Pinpoint the cell where the given text exists, returning its (X, Y) midpoint coordinate. 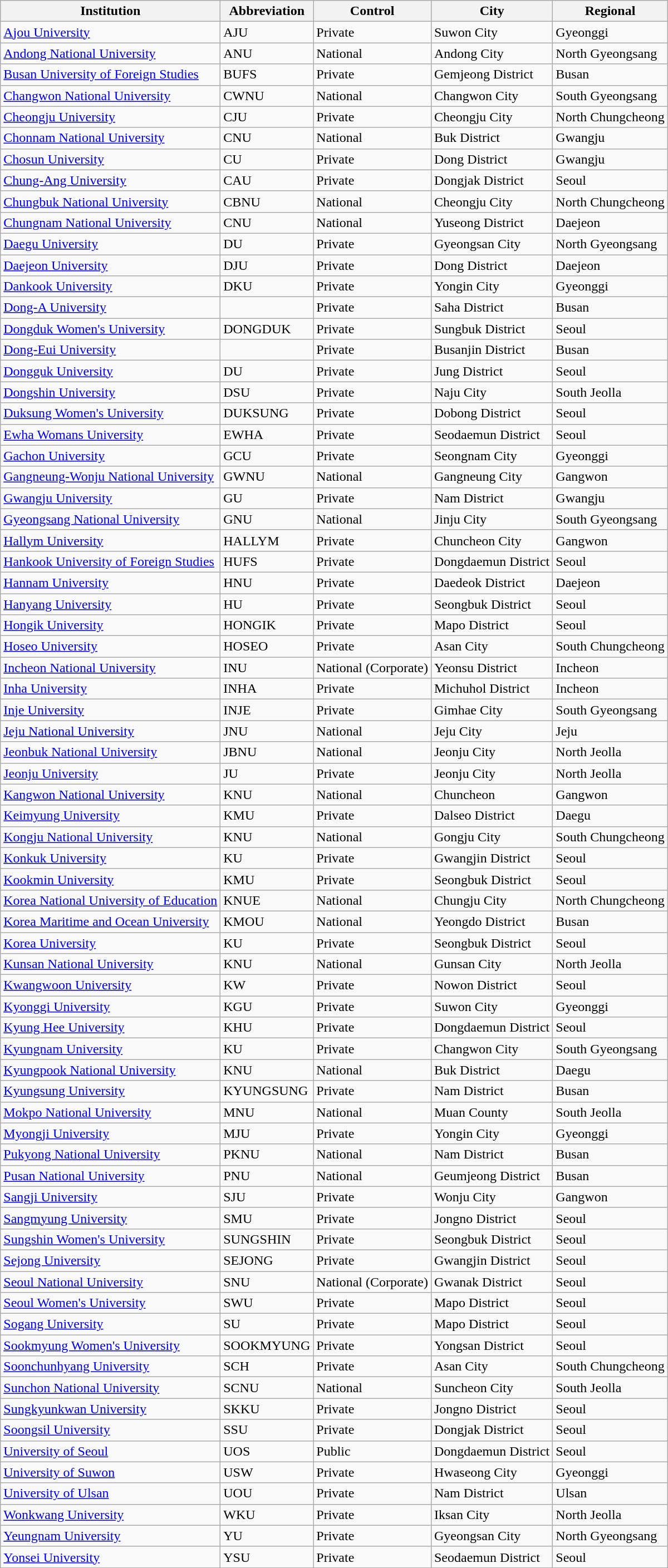
INU (267, 668)
WKU (267, 1515)
Busanjin District (492, 350)
Sungbuk District (492, 329)
Soonchunhyang University (110, 1367)
Sangji University (110, 1197)
Chuncheon (492, 795)
CBNU (267, 201)
Nowon District (492, 985)
GWNU (267, 477)
Chung-Ang University (110, 180)
Andong National University (110, 53)
Andong City (492, 53)
SKKU (267, 1409)
Yuseong District (492, 223)
SMU (267, 1218)
City (492, 11)
Hannam University (110, 583)
DSU (267, 392)
Yeungnam University (110, 1536)
Yeonsu District (492, 668)
Hoseo University (110, 647)
Soongsil University (110, 1430)
Hwaseong City (492, 1472)
Daegu University (110, 244)
Yonsei University (110, 1557)
Mokpo National University (110, 1112)
University of Suwon (110, 1472)
Sejong University (110, 1260)
Jeonju University (110, 773)
Sungkyunkwan University (110, 1409)
Gongju City (492, 837)
Gemjeong District (492, 75)
Jeju City (492, 731)
Korea Maritime and Ocean University (110, 921)
SCH (267, 1367)
Hongik University (110, 625)
Kyonggi University (110, 1007)
Iksan City (492, 1515)
Pusan National University (110, 1176)
EWHA (267, 435)
DKU (267, 287)
Changwon National University (110, 96)
Gangneung City (492, 477)
JNU (267, 731)
HOSEO (267, 647)
JU (267, 773)
Dongguk University (110, 371)
Geumjeong District (492, 1176)
Sangmyung University (110, 1218)
SJU (267, 1197)
Incheon National University (110, 668)
AJU (267, 32)
Jeonbuk National University (110, 752)
DONGDUK (267, 329)
UOS (267, 1451)
UOU (267, 1493)
Cheongju University (110, 117)
Jeju (610, 731)
Dongduk Women's University (110, 329)
SSU (267, 1430)
Inje University (110, 710)
Dankook University (110, 287)
SOOKMYUNG (267, 1345)
ANU (267, 53)
Seoul Women's University (110, 1303)
Duksung Women's University (110, 413)
PNU (267, 1176)
Kongju National University (110, 837)
SNU (267, 1281)
Gyeongsang National University (110, 519)
GNU (267, 519)
Dalseo District (492, 816)
Ulsan (610, 1493)
Kwangwoon University (110, 985)
CJU (267, 117)
Sunchon National University (110, 1388)
DUKSUNG (267, 413)
SEJONG (267, 1260)
HONGIK (267, 625)
Ewha Womans University (110, 435)
KHU (267, 1028)
Regional (610, 11)
Korea University (110, 943)
Seoul National University (110, 1281)
Kunsan National University (110, 964)
YSU (267, 1557)
Kyungnam University (110, 1049)
Hankook University of Foreign Studies (110, 561)
Busan University of Foreign Studies (110, 75)
DJU (267, 265)
University of Seoul (110, 1451)
Chungnam National University (110, 223)
Konkuk University (110, 858)
Yeongdo District (492, 921)
Seongnam City (492, 456)
Sungshin Women's University (110, 1239)
Yongsan District (492, 1345)
Gachon University (110, 456)
INHA (267, 689)
Sookmyung Women's University (110, 1345)
Muan County (492, 1112)
CAU (267, 180)
Saha District (492, 308)
HU (267, 604)
Naju City (492, 392)
KW (267, 985)
Chonnam National University (110, 138)
CU (267, 159)
INJE (267, 710)
Jung District (492, 371)
SU (267, 1324)
Jeju National University (110, 731)
Wonju City (492, 1197)
Suncheon City (492, 1388)
Ajou University (110, 32)
Daejeon University (110, 265)
Gunsan City (492, 964)
Keimyung University (110, 816)
Gwanak District (492, 1281)
GU (267, 498)
Kangwon National University (110, 795)
CWNU (267, 96)
Gangneung-Wonju National University (110, 477)
KYUNGSUNG (267, 1091)
Abbreviation (267, 11)
Chosun University (110, 159)
KMOU (267, 921)
SUNGSHIN (267, 1239)
Daedeok District (492, 583)
Sogang University (110, 1324)
Dong-A University (110, 308)
Gimhae City (492, 710)
University of Ulsan (110, 1493)
Jinju City (492, 519)
Chungbuk National University (110, 201)
Hallym University (110, 540)
Inha University (110, 689)
Korea National University of Education (110, 900)
Public (372, 1451)
Dongshin University (110, 392)
MNU (267, 1112)
BUFS (267, 75)
SCNU (267, 1388)
Pukyong National University (110, 1155)
Chuncheon City (492, 540)
MJU (267, 1133)
Kyungpook National University (110, 1070)
Dobong District (492, 413)
Dong-Eui University (110, 350)
HALLYM (267, 540)
HUFS (267, 561)
KNUE (267, 900)
Control (372, 11)
Kookmin University (110, 879)
GCU (267, 456)
Gwangju University (110, 498)
Myongji University (110, 1133)
Wonkwang University (110, 1515)
YU (267, 1536)
USW (267, 1472)
JBNU (267, 752)
SWU (267, 1303)
PKNU (267, 1155)
Institution (110, 11)
Michuhol District (492, 689)
Chungju City (492, 900)
HNU (267, 583)
Kyung Hee University (110, 1028)
KGU (267, 1007)
Hanyang University (110, 604)
Kyungsung University (110, 1091)
